Pinpoint the cell where the given text exists, returning its (X, Y) midpoint coordinate. 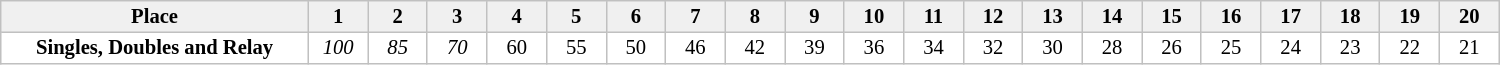
11 (934, 16)
70 (457, 48)
19 (1410, 16)
Singles, Doubles and Relay (155, 48)
2 (398, 16)
50 (636, 48)
8 (755, 16)
14 (1112, 16)
10 (874, 16)
5 (576, 16)
42 (755, 48)
22 (1410, 48)
15 (1172, 16)
30 (1053, 48)
3 (457, 16)
18 (1350, 16)
34 (934, 48)
7 (696, 16)
55 (576, 48)
4 (517, 16)
23 (1350, 48)
24 (1291, 48)
36 (874, 48)
20 (1469, 16)
16 (1231, 16)
12 (993, 16)
9 (815, 16)
32 (993, 48)
6 (636, 16)
39 (815, 48)
46 (696, 48)
25 (1231, 48)
28 (1112, 48)
85 (398, 48)
17 (1291, 16)
100 (338, 48)
21 (1469, 48)
13 (1053, 16)
Place (155, 16)
1 (338, 16)
60 (517, 48)
26 (1172, 48)
